For the text-containing cell, return its midpoint in (X, Y) coordinate format. 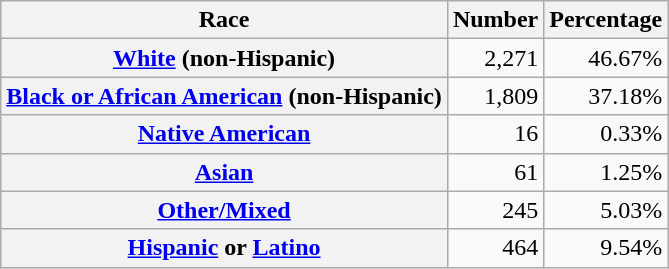
245 (495, 210)
Hispanic or Latino (224, 248)
37.18% (606, 96)
1,809 (495, 96)
Percentage (606, 20)
46.67% (606, 58)
1.25% (606, 172)
5.03% (606, 210)
Other/Mixed (224, 210)
White (non-Hispanic) (224, 58)
61 (495, 172)
9.54% (606, 248)
2,271 (495, 58)
Number (495, 20)
Black or African American (non-Hispanic) (224, 96)
Race (224, 20)
Native American (224, 134)
464 (495, 248)
16 (495, 134)
Asian (224, 172)
0.33% (606, 134)
